Extract the [X, Y] coordinate from the center of the cell holding the provided text.  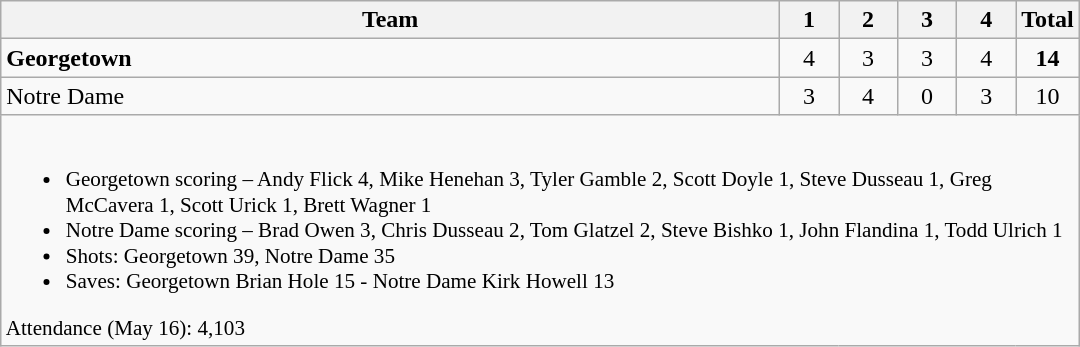
14 [1048, 58]
Notre Dame [390, 96]
1 [808, 20]
Team [390, 20]
0 [928, 96]
10 [1048, 96]
Georgetown [390, 58]
Total [1048, 20]
2 [868, 20]
